Detect which cell encompasses the target text, then output its (x, y) center coordinate. 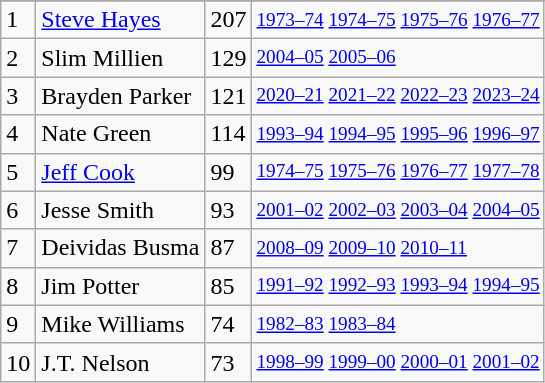
1973–74 1974–75 1975–76 1976–77 (398, 20)
114 (228, 134)
121 (228, 96)
Jim Potter (120, 286)
2001–02 2002–03 2003–04 2004–05 (398, 210)
87 (228, 248)
99 (228, 172)
2008–09 2009–10 2010–11 (398, 248)
207 (228, 20)
1974–75 1975–76 1976–77 1977–78 (398, 172)
1993–94 1994–95 1995–96 1996–97 (398, 134)
J.T. Nelson (120, 362)
85 (228, 286)
10 (18, 362)
7 (18, 248)
Slim Millien (120, 58)
129 (228, 58)
1998–99 1999–00 2000–01 2001–02 (398, 362)
Brayden Parker (120, 96)
1982–83 1983–84 (398, 324)
8 (18, 286)
Steve Hayes (120, 20)
2004–05 2005–06 (398, 58)
4 (18, 134)
Deividas Busma (120, 248)
3 (18, 96)
Mike Williams (120, 324)
5 (18, 172)
Jesse Smith (120, 210)
Jeff Cook (120, 172)
2 (18, 58)
1991–92 1992–93 1993–94 1994–95 (398, 286)
9 (18, 324)
74 (228, 324)
73 (228, 362)
1 (18, 20)
93 (228, 210)
6 (18, 210)
2020–21 2021–22 2022–23 2023–24 (398, 96)
Nate Green (120, 134)
